Return the (x, y) coordinate for the center point of the cell that contains the specified text.  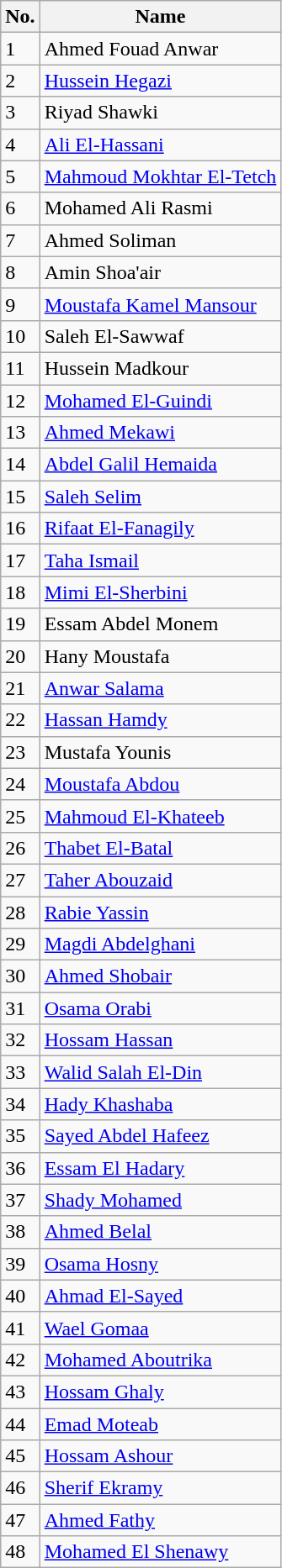
Taher Abouzaid (160, 880)
35 (20, 1136)
33 (20, 1072)
Name (160, 17)
Osama Hosny (160, 1264)
38 (20, 1232)
Ahmed Soliman (160, 240)
Osama Orabi (160, 1008)
Rifaat El-Fanagily (160, 529)
Magdi Abdelghani (160, 944)
Hady Khashaba (160, 1104)
Hossam Ghaly (160, 1392)
36 (20, 1168)
Anwar Salama (160, 688)
1 (20, 49)
46 (20, 1488)
Saleh Selim (160, 497)
Ahmed Fouad Anwar (160, 49)
29 (20, 944)
17 (20, 560)
Hossam Hassan (160, 1040)
3 (20, 113)
43 (20, 1392)
Mahmoud El-Khateeb (160, 816)
Mimi El-Sherbini (160, 592)
Ali El-Hassani (160, 145)
Taha Ismail (160, 560)
Ahmed Fathy (160, 1520)
15 (20, 497)
44 (20, 1424)
Hassan Hamdy (160, 720)
10 (20, 336)
Walid Salah El-Din (160, 1072)
Ahmad El-Sayed (160, 1296)
Rabie Yassin (160, 912)
25 (20, 816)
24 (20, 784)
5 (20, 176)
Sayed Abdel Hafeez (160, 1136)
14 (20, 465)
Moustafa Kamel Mansour (160, 304)
Essam El Hadary (160, 1168)
12 (20, 401)
Thabet El-Batal (160, 848)
21 (20, 688)
Amin Shoa'air (160, 272)
45 (20, 1456)
9 (20, 304)
19 (20, 624)
Abdel Galil Hemaida (160, 465)
26 (20, 848)
48 (20, 1552)
40 (20, 1296)
22 (20, 720)
Ahmed Shobair (160, 976)
23 (20, 752)
Hossam Ashour (160, 1456)
Sherif Ekramy (160, 1488)
Moustafa Abdou (160, 784)
34 (20, 1104)
Hany Moustafa (160, 656)
20 (20, 656)
28 (20, 912)
Emad Moteab (160, 1424)
27 (20, 880)
39 (20, 1264)
18 (20, 592)
Hussein Hegazi (160, 81)
41 (20, 1328)
Ahmed Belal (160, 1232)
6 (20, 208)
47 (20, 1520)
7 (20, 240)
Wael Gomaa (160, 1328)
Saleh El-Sawwaf (160, 336)
Mustafa Younis (160, 752)
Shady Mohamed (160, 1200)
Hussein Madkour (160, 368)
8 (20, 272)
Riyad Shawki (160, 113)
Mohamed Ali Rasmi (160, 208)
32 (20, 1040)
Mohamed El Shenawy (160, 1552)
37 (20, 1200)
16 (20, 529)
Essam Abdel Monem (160, 624)
Mohamed Aboutrika (160, 1360)
Mahmoud Mokhtar El-Tetch (160, 176)
42 (20, 1360)
2 (20, 81)
4 (20, 145)
Ahmed Mekawi (160, 433)
Mohamed El-Guindi (160, 401)
11 (20, 368)
No. (20, 17)
13 (20, 433)
31 (20, 1008)
30 (20, 976)
